Capture the cell that displays the provided text and extract its (X, Y) central coordinate. 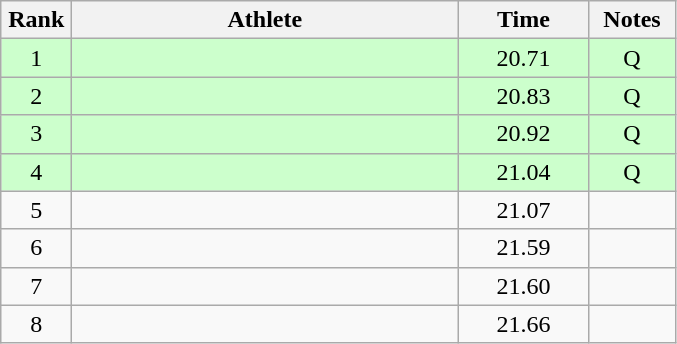
20.92 (524, 134)
21.07 (524, 210)
Rank (36, 20)
21.66 (524, 324)
3 (36, 134)
8 (36, 324)
5 (36, 210)
20.83 (524, 96)
4 (36, 172)
7 (36, 286)
21.59 (524, 248)
6 (36, 248)
Notes (632, 20)
Athlete (265, 20)
21.60 (524, 286)
21.04 (524, 172)
1 (36, 58)
Time (524, 20)
2 (36, 96)
20.71 (524, 58)
